Extract the (X, Y) coordinate from the center of the cell holding the provided text.  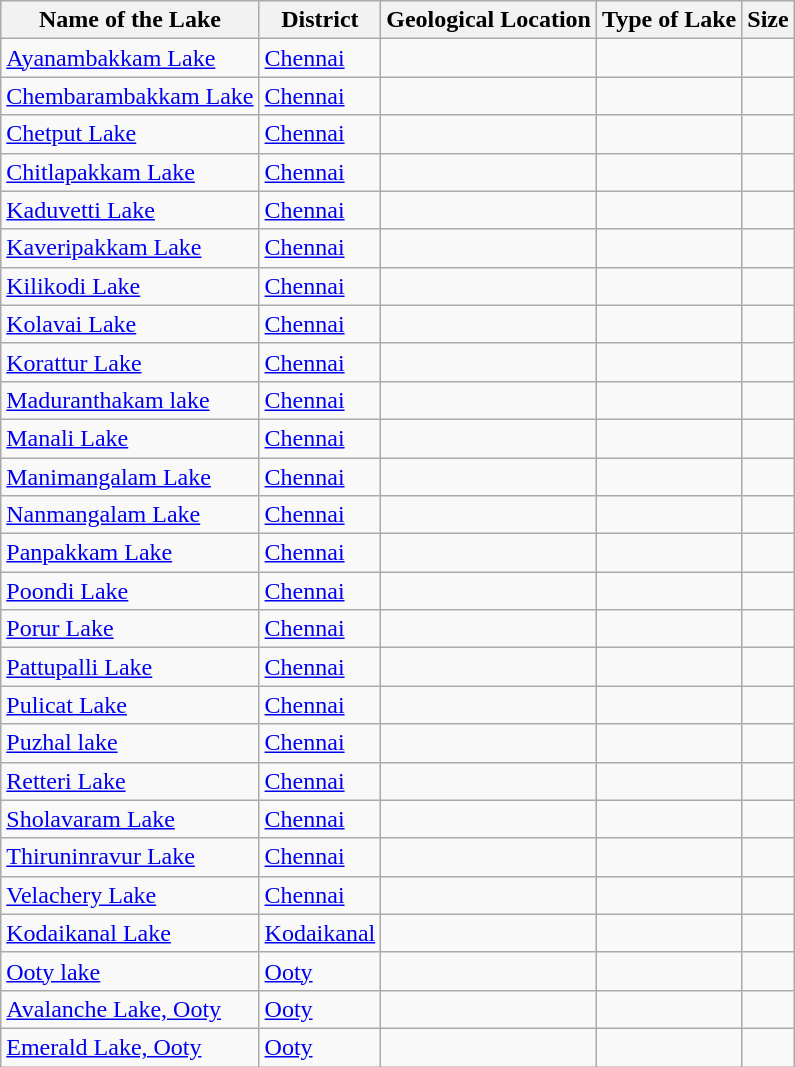
Ooty lake (130, 971)
Size (768, 20)
Porur Lake (130, 629)
Kaveripakkam Lake (130, 248)
District (320, 20)
Kodaikanal Lake (130, 933)
Poondi Lake (130, 591)
Kaduvetti Lake (130, 210)
Sholavaram Lake (130, 819)
Thiruninravur Lake (130, 857)
Kilikodi Lake (130, 286)
Pattupalli Lake (130, 667)
Velachery Lake (130, 895)
Chembarambakkam Lake (130, 96)
Pulicat Lake (130, 705)
Puzhal lake (130, 743)
Chitlapakkam Lake (130, 172)
Chetput Lake (130, 134)
Nanmangalam Lake (130, 515)
Name of the Lake (130, 20)
Manimangalam Lake (130, 477)
Kolavai Lake (130, 324)
Retteri Lake (130, 781)
Geological Location (489, 20)
Ayanambakkam Lake (130, 58)
Type of Lake (668, 20)
Maduranthakam lake (130, 400)
Panpakkam Lake (130, 553)
Manali Lake (130, 438)
Avalanche Lake, Ooty (130, 1009)
Kodaikanal (320, 933)
Korattur Lake (130, 362)
Emerald Lake, Ooty (130, 1047)
